Pinpoint the cell where the given text exists, returning its [x, y] midpoint coordinate. 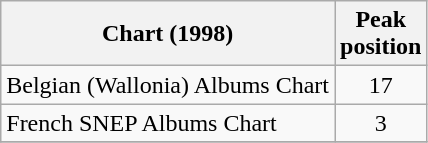
Peakposition [380, 34]
Belgian (Wallonia) Albums Chart [168, 85]
3 [380, 123]
French SNEP Albums Chart [168, 123]
Chart (1998) [168, 34]
17 [380, 85]
